Detect which cell encompasses the target text, then output its (x, y) center coordinate. 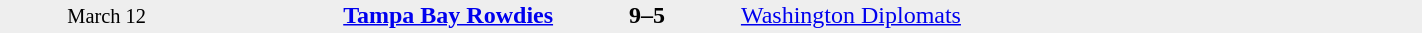
Tampa Bay Rowdies (384, 15)
Washington Diplomats (910, 15)
March 12 (106, 16)
9–5 (648, 15)
